Identify which cell holds the provided text, then report its (x, y) central coordinate. 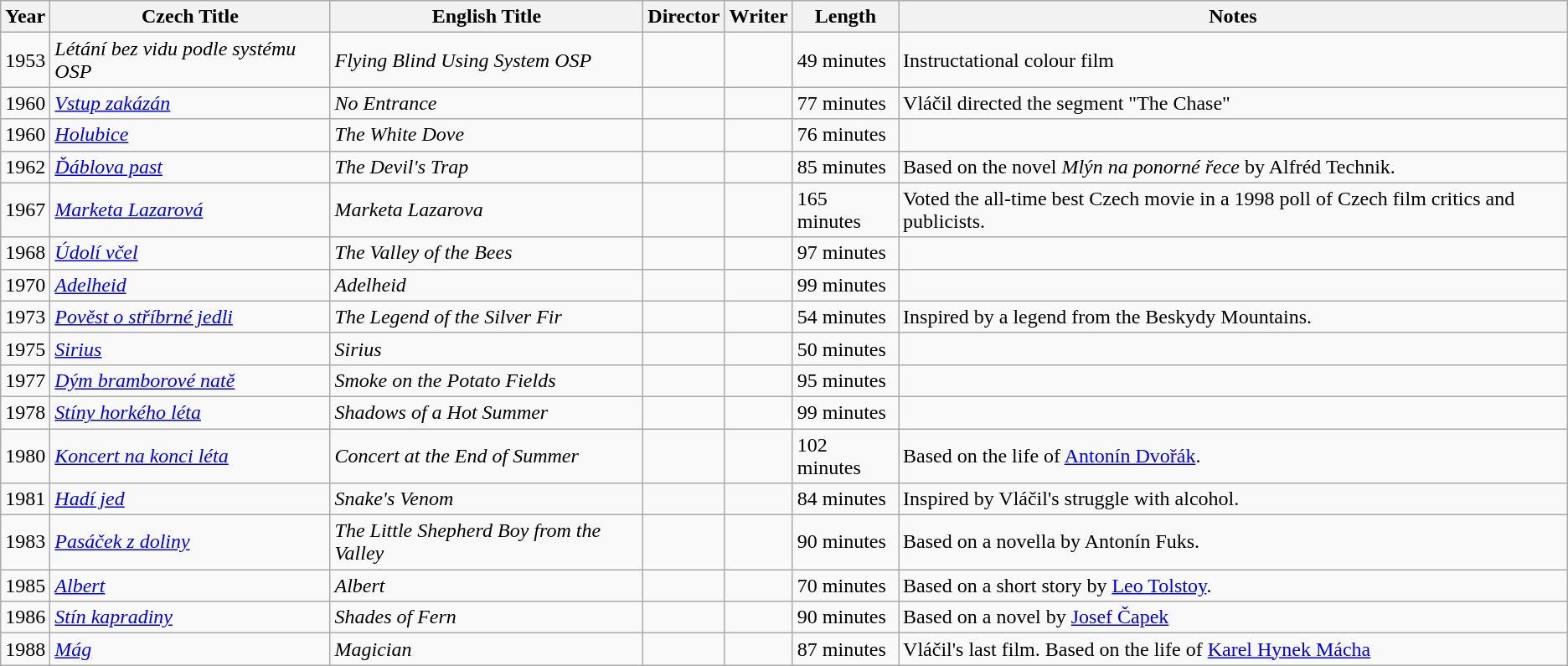
Dým bramborové natě (190, 380)
1970 (25, 285)
Shadows of a Hot Summer (487, 412)
50 minutes (845, 348)
Vstup zakázán (190, 103)
The White Dove (487, 135)
54 minutes (845, 317)
1975 (25, 348)
Based on a short story by Leo Tolstoy. (1233, 586)
Inspired by a legend from the Beskydy Mountains. (1233, 317)
Snake's Venom (487, 499)
Údolí včel (190, 253)
1986 (25, 617)
The Little Shepherd Boy from the Valley (487, 543)
Czech Title (190, 17)
165 minutes (845, 209)
Marketa Lazarova (487, 209)
Based on a novel by Josef Čapek (1233, 617)
84 minutes (845, 499)
Hadí jed (190, 499)
Pasáček z doliny (190, 543)
Notes (1233, 17)
Pověst o stříbrné jedli (190, 317)
Writer (759, 17)
Holubice (190, 135)
The Devil's Trap (487, 167)
1977 (25, 380)
Length (845, 17)
The Legend of the Silver Fir (487, 317)
1967 (25, 209)
Based on the life of Antonín Dvořák. (1233, 456)
Marketa Lazarová (190, 209)
1953 (25, 60)
Flying Blind Using System OSP (487, 60)
Ďáblova past (190, 167)
97 minutes (845, 253)
Stín kapradiny (190, 617)
87 minutes (845, 649)
1980 (25, 456)
1981 (25, 499)
Director (683, 17)
70 minutes (845, 586)
85 minutes (845, 167)
Inspired by Vláčil's struggle with alcohol. (1233, 499)
Voted the all-time best Czech movie in a 1998 poll of Czech film critics and publicists. (1233, 209)
English Title (487, 17)
Year (25, 17)
Létání bez vidu podle systému OSP (190, 60)
Smoke on the Potato Fields (487, 380)
Based on a novella by Antonín Fuks. (1233, 543)
95 minutes (845, 380)
Shades of Fern (487, 617)
Based on the novel Mlýn na ponorné řece by Alfréd Technik. (1233, 167)
77 minutes (845, 103)
Koncert na konci léta (190, 456)
76 minutes (845, 135)
102 minutes (845, 456)
Vláčil directed the segment "The Chase" (1233, 103)
1962 (25, 167)
1985 (25, 586)
Concert at the End of Summer (487, 456)
Mág (190, 649)
49 minutes (845, 60)
1988 (25, 649)
1983 (25, 543)
1973 (25, 317)
1978 (25, 412)
Vláčil's last film. Based on the life of Karel Hynek Mácha (1233, 649)
Magician (487, 649)
The Valley of the Bees (487, 253)
1968 (25, 253)
Instructational colour film (1233, 60)
Stíny horkého léta (190, 412)
No Entrance (487, 103)
